Return the (x, y) coordinate for the center point of the cell that contains the specified text.  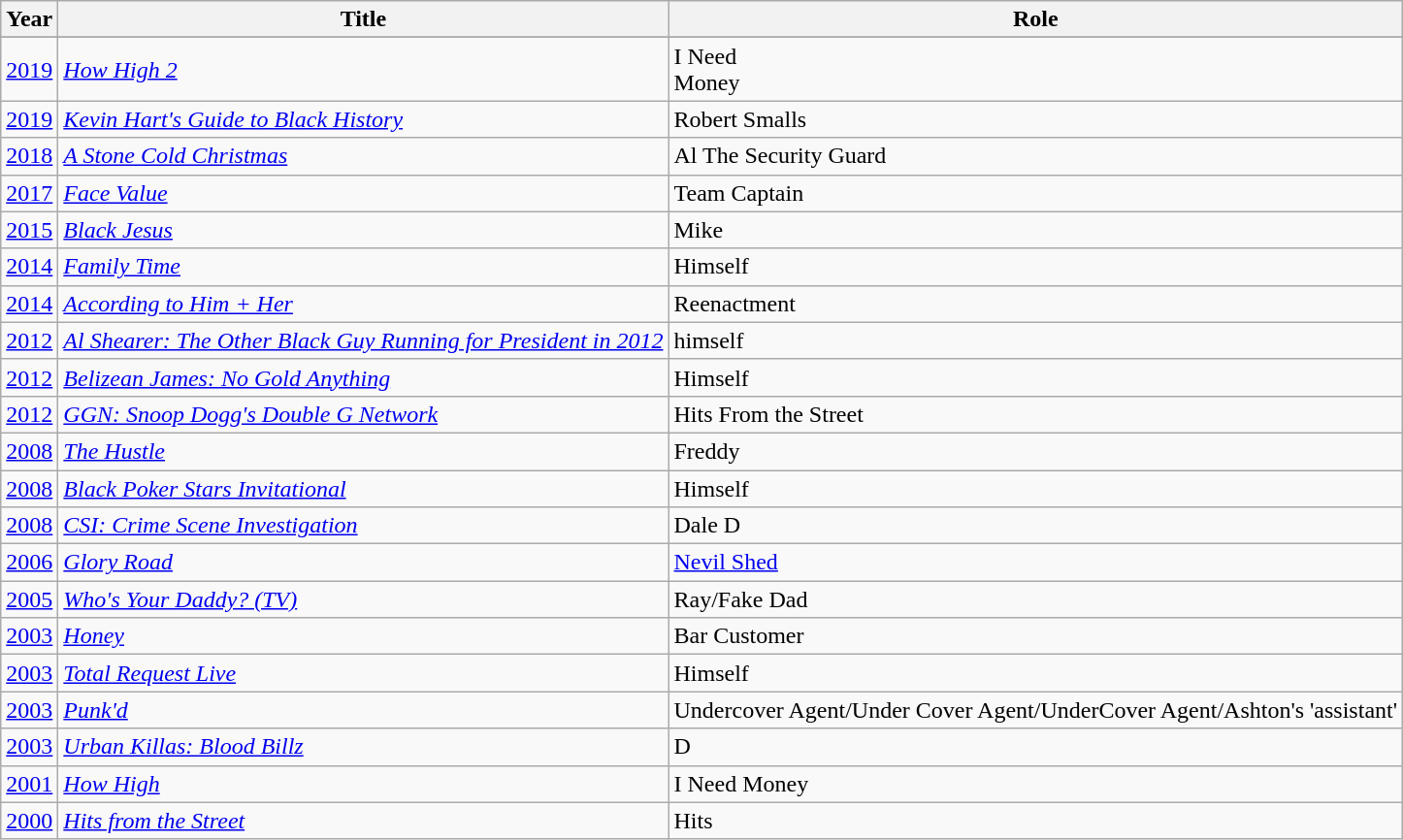
Year (29, 19)
Title (363, 19)
Black Poker Stars Invitational (363, 488)
Hits from the Street (363, 821)
2018 (29, 156)
I NeedMoney (1036, 70)
Who's Your Daddy? (TV) (363, 599)
How High 2 (363, 70)
Bar Customer (1036, 636)
Undercover Agent/Under Cover Agent/UnderCover Agent/Ashton's 'assistant' (1036, 710)
CSI: Crime Scene Investigation (363, 526)
Family Time (363, 267)
GGN: Snoop Dogg's Double G Network (363, 414)
2005 (29, 599)
Dale D (1036, 526)
A Stone Cold Christmas (363, 156)
Hits (1036, 821)
Nevil Shed (1036, 563)
Face Value (363, 193)
Urban Killas: Blood Billz (363, 747)
2015 (29, 230)
According to Him + Her (363, 304)
Hits From the Street (1036, 414)
Role (1036, 19)
2017 (29, 193)
himself (1036, 340)
Mike (1036, 230)
Honey (363, 636)
Team Captain (1036, 193)
Reenactment (1036, 304)
Robert Smalls (1036, 119)
Al The Security Guard (1036, 156)
2006 (29, 563)
Freddy (1036, 451)
Total Request Live (363, 673)
Glory Road (363, 563)
Al Shearer: The Other Black Guy Running for President in 2012 (363, 340)
D (1036, 747)
How High (363, 784)
2001 (29, 784)
Ray/Fake Dad (1036, 599)
The Hustle (363, 451)
I Need Money (1036, 784)
Belizean James: No Gold Anything (363, 377)
2000 (29, 821)
Punk'd (363, 710)
Kevin Hart's Guide to Black History (363, 119)
Black Jesus (363, 230)
